Pinpoint the cell where the given text exists, returning its [x, y] midpoint coordinate. 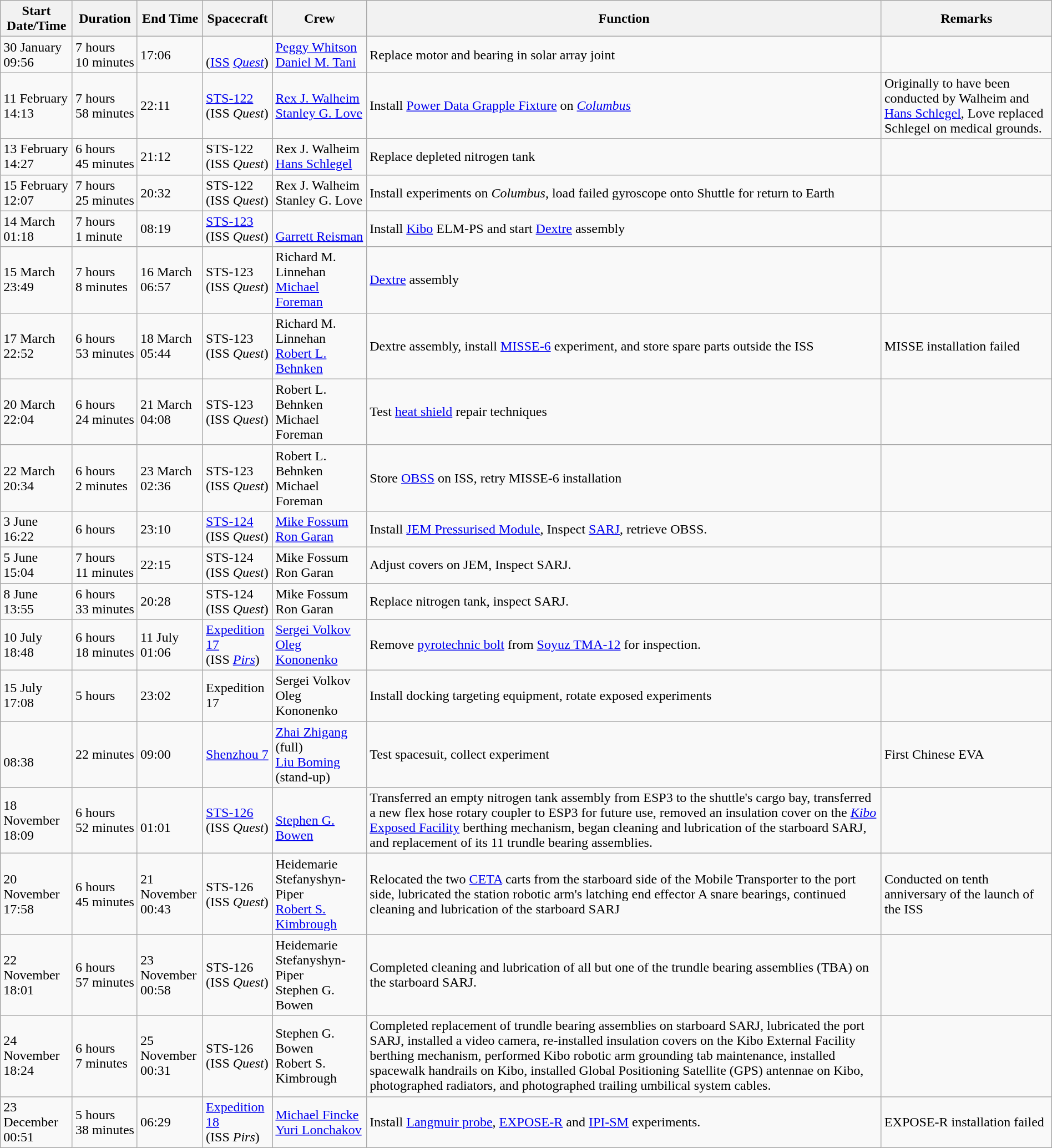
25 November00:31 [170, 1056]
23:10 [170, 529]
End Time [170, 19]
Duration [104, 19]
Shenzhou 7 [237, 754]
18 March05:44 [170, 346]
Zhai Zhigang (full)Liu Boming (stand-up) [320, 754]
6 hours2 minutes [104, 478]
6 hours18 minutes [104, 645]
Heidemarie Stefanyshyn-PiperStephen G. Bowen [320, 975]
7 hours8 minutes [104, 280]
22:11 [170, 105]
14 March01:18 [37, 228]
Install JEM Pressurised Module, Inspect SARJ, retrieve OBSS. [624, 529]
Expedition 17 [237, 696]
Peggy WhitsonDaniel M. Tani [320, 54]
Spacecraft [237, 19]
7 hours25 minutes [104, 193]
7 hours10 minutes [104, 54]
22 November18:01 [37, 975]
17:06 [170, 54]
22:15 [170, 565]
Replace nitrogen tank, inspect SARJ. [624, 601]
01:01 [170, 821]
Expedition 18(ISS Pirs) [237, 1122]
MISSE installation failed [967, 346]
First Chinese EVA [967, 754]
22 March20:34 [37, 478]
Adjust covers on JEM, Inspect SARJ. [624, 565]
11 February14:13 [37, 105]
23 November00:58 [170, 975]
20 March22:04 [37, 412]
Start Date/Time [37, 19]
Heidemarie Stefanyshyn-PiperRobert S. Kimbrough [320, 894]
15 July17:08 [37, 696]
13 February14:27 [37, 156]
7 hours58 minutes [104, 105]
Richard M. LinnehanRobert L. Behnken [320, 346]
6 hours52 minutes [104, 821]
20 November17:58 [37, 894]
Replace depleted nitrogen tank [624, 156]
Install Langmuir probe, EXPOSE-R and IPI-SM experiments. [624, 1122]
15 March23:49 [37, 280]
21 March04:08 [170, 412]
Dextre assembly, install MISSE-6 experiment, and store spare parts outside the ISS [624, 346]
Remove pyrotechnic bolt from Soyuz TMA-12 for inspection. [624, 645]
Garrett Reisman [320, 228]
5 June15:04 [37, 565]
Stephen G. Bowen [320, 821]
20:32 [170, 193]
23:02 [170, 696]
11 July01:06 [170, 645]
Replace motor and bearing in solar array joint [624, 54]
30 January09:56 [37, 54]
6 hours53 minutes [104, 346]
6 hours [104, 529]
6 hours7 minutes [104, 1056]
23 March02:36 [170, 478]
22 minutes [104, 754]
Stephen G. BowenRobert S. Kimbrough [320, 1056]
3 June16:22 [37, 529]
Conducted on tenth anniversary of the launch of the ISS [967, 894]
09:00 [170, 754]
6 hours24 minutes [104, 412]
21:12 [170, 156]
08:19 [170, 228]
8 June13:55 [37, 601]
5 hours38 minutes [104, 1122]
Completed cleaning and lubrication of all but one of the trundle bearing assemblies (TBA) on the starboard SARJ. [624, 975]
10 July18:48 [37, 645]
Test spacesuit, collect experiment [624, 754]
Function [624, 19]
15 February12:07 [37, 193]
EXPOSE-R installation failed [967, 1122]
Store OBSS on ISS, retry MISSE-6 installation [624, 478]
(ISS Quest) [237, 54]
16 March06:57 [170, 280]
Test heat shield repair techniques [624, 412]
7 hours11 minutes [104, 565]
6 hours57 minutes [104, 975]
Install docking targeting equipment, rotate exposed experiments [624, 696]
Install Kibo ELM-PS and start Dextre assembly [624, 228]
18 November18:09 [37, 821]
Install experiments on Columbus, load failed gyroscope onto Shuttle for return to Earth [624, 193]
5 hours [104, 696]
6 hours33 minutes [104, 601]
Richard M. LinnehanMichael Foreman [320, 280]
Dextre assembly [624, 280]
23 December00:51 [37, 1122]
7 hours1 minute [104, 228]
Rex J. WalheimHans Schlegel [320, 156]
Expedition 17(ISS Pirs) [237, 645]
Michael FinckeYuri Lonchakov [320, 1122]
Originally to have been conducted by Walheim and Hans Schlegel, Love replaced Schlegel on medical grounds. [967, 105]
20:28 [170, 601]
Remarks [967, 19]
17 March22:52 [37, 346]
Crew [320, 19]
06:29 [170, 1122]
21 November00:43 [170, 894]
08:38 [37, 754]
24 November18:24 [37, 1056]
Install Power Data Grapple Fixture on Columbus [624, 105]
